Determine the (x, y) coordinate at the center of the cell enclosing the given text.  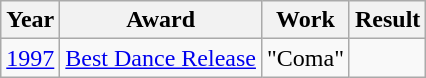
Best Dance Release (161, 58)
Work (305, 20)
1997 (30, 58)
"Coma" (305, 58)
Award (161, 20)
Year (30, 20)
Result (387, 20)
